Identify which cell holds the provided text, then report its [x, y] central coordinate. 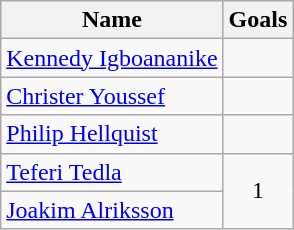
Philip Hellquist [112, 134]
1 [258, 191]
Goals [258, 20]
Name [112, 20]
Kennedy Igboananike [112, 58]
Teferi Tedla [112, 172]
Christer Youssef [112, 96]
Joakim Alriksson [112, 210]
